Detect which cell encompasses the target text, then output its [x, y] center coordinate. 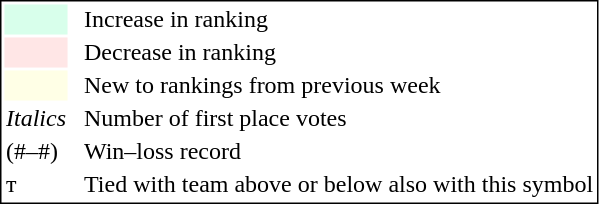
Tied with team above or below also with this symbol [338, 185]
Increase in ranking [338, 19]
Decrease in ranking [338, 53]
(#–#) [36, 151]
New to rankings from previous week [338, 85]
Number of first place votes [338, 119]
Italics [36, 119]
т [36, 185]
Win–loss record [338, 151]
